Find where the given text appears and provide that cell's center as (X, Y) coordinate. 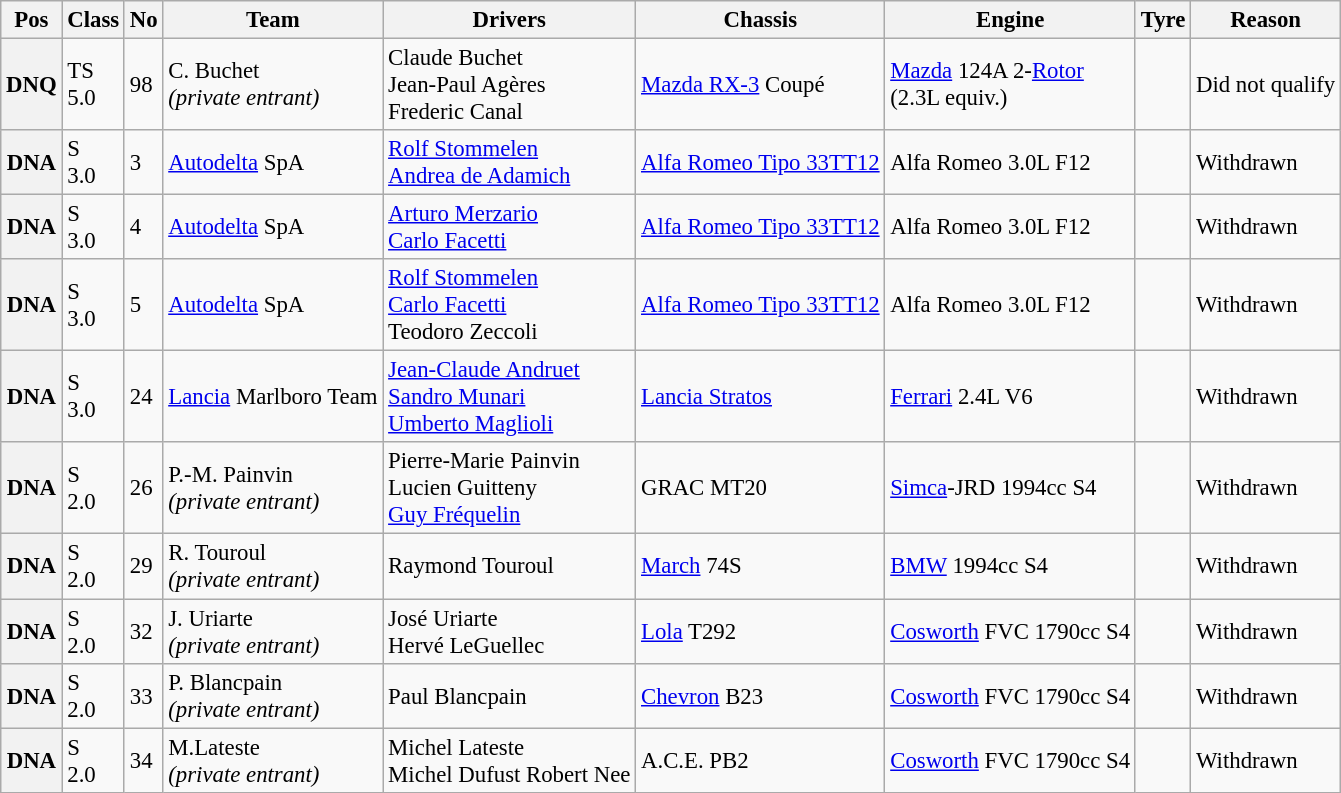
TS5.0 (94, 85)
29 (143, 566)
Michel Lateste Michel Dufust Robert Nee (510, 760)
Jean-Claude Andruet Sandro Munari Umberto Maglioli (510, 397)
Claude Buchet Jean-Paul Agères Frederic Canal (510, 85)
Lancia Marlboro Team (273, 397)
Mazda 124A 2-Rotor (2.3L equiv.) (1010, 85)
Pierre-Marie Painvin Lucien Guitteny Guy Fréquelin (510, 488)
Lola T292 (760, 632)
Lancia Stratos (760, 397)
P.-M. Painvin(private entrant) (273, 488)
José Uriarte Hervé LeGuellec (510, 632)
C. Buchet(private entrant) (273, 85)
Chevron B23 (760, 696)
Arturo Merzario Carlo Facetti (510, 228)
Chassis (760, 20)
R. Touroul(private entrant) (273, 566)
BMW 1994cc S4 (1010, 566)
Simca-JRD 1994cc S4 (1010, 488)
Rolf Stommelen Andrea de Adamich (510, 162)
Rolf Stommelen Carlo Facetti Teodoro Zeccoli (510, 305)
Reason (1266, 20)
34 (143, 760)
Mazda RX-3 Coupé (760, 85)
Paul Blancpain (510, 696)
J. Uriarte(private entrant) (273, 632)
Tyre (1162, 20)
5 (143, 305)
Team (273, 20)
33 (143, 696)
24 (143, 397)
DNQ (32, 85)
4 (143, 228)
Did not qualify (1266, 85)
Engine (1010, 20)
March 74S (760, 566)
Raymond Touroul (510, 566)
98 (143, 85)
A.C.E. PB2 (760, 760)
P. Blancpain(private entrant) (273, 696)
Pos (32, 20)
Ferrari 2.4L V6 (1010, 397)
3 (143, 162)
No (143, 20)
M.Lateste(private entrant) (273, 760)
Drivers (510, 20)
Class (94, 20)
26 (143, 488)
GRAC MT20 (760, 488)
32 (143, 632)
